Output the [X, Y] coordinate of the center of the cell containing the given text.  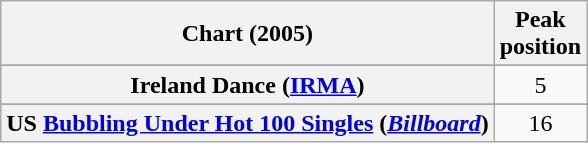
US Bubbling Under Hot 100 Singles (Billboard) [248, 123]
Ireland Dance (IRMA) [248, 85]
16 [540, 123]
Peakposition [540, 34]
5 [540, 85]
Chart (2005) [248, 34]
